From the cell containing the given text, extract its center point as [X, Y] coordinate. 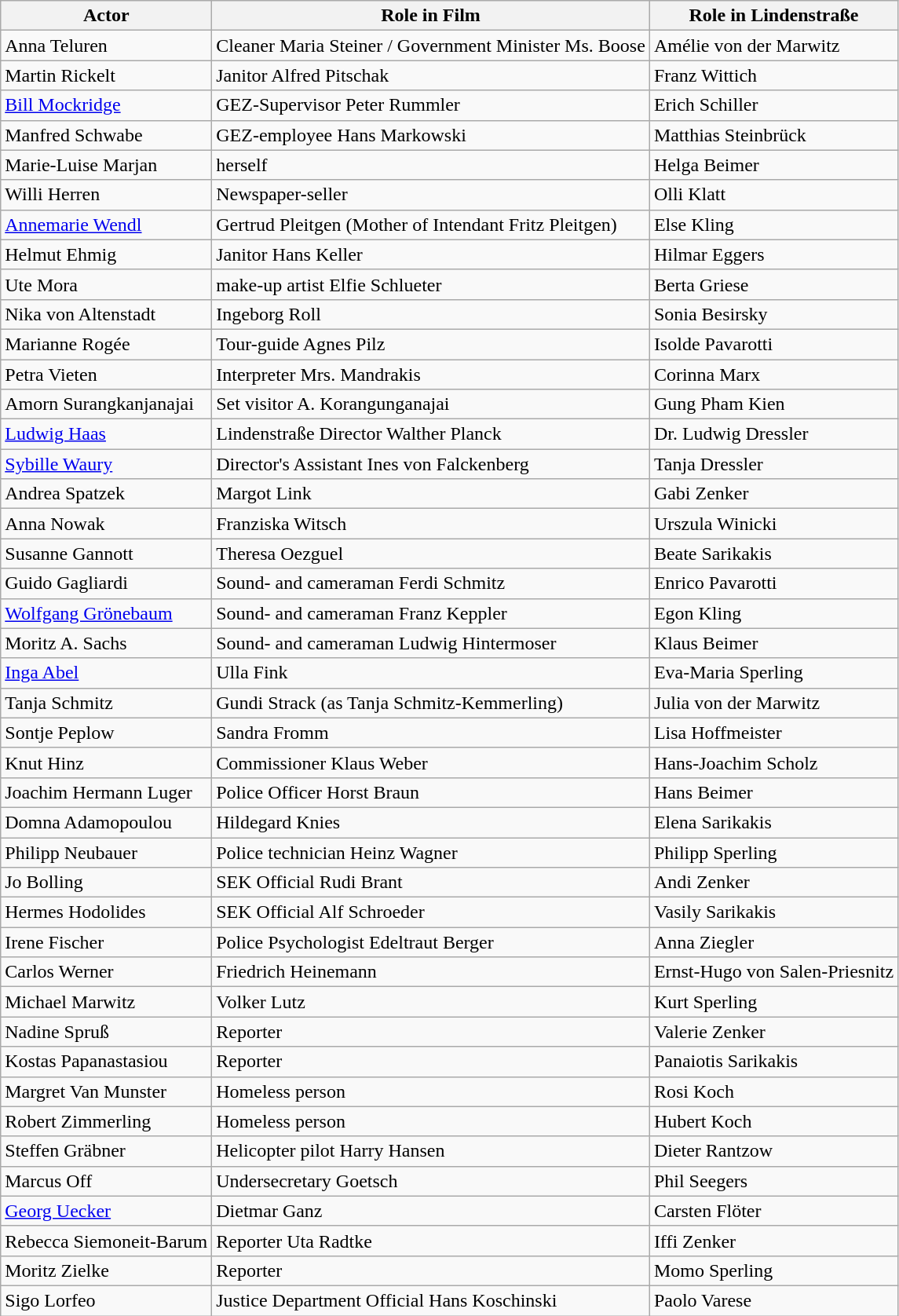
Sigo Lorfeo [107, 1300]
Role in Film [431, 16]
Franziska Witsch [431, 524]
Director's Assistant Ines von Falckenberg [431, 464]
Marcus Off [107, 1181]
Interpreter Mrs. Mandrakis [431, 375]
Sybille Waury [107, 464]
Gung Pham Kien [773, 404]
Sonia Besirsky [773, 314]
Reporter Uta Radtke [431, 1241]
Theresa Oezguel [431, 554]
Anna Teluren [107, 46]
Gertrud Pleitgen (Mother of Intendant Fritz Pleitgen) [431, 225]
Newspaper-seller [431, 195]
Cleaner Maria Steiner / Government Minister Ms. Boose [431, 46]
Ludwig Haas [107, 434]
Iffi Zenker [773, 1241]
Philipp Neubauer [107, 852]
Hans Beimer [773, 792]
Gundi Strack (as Tanja Schmitz-Kemmerling) [431, 703]
Moritz Zielke [107, 1270]
Ernst-Hugo von Salen-Priesnitz [773, 972]
Margot Link [431, 494]
Manfred Schwabe [107, 135]
Enrico Pavarotti [773, 583]
Hilmar Eggers [773, 254]
Justice Department Official Hans Koschinski [431, 1300]
Lindenstraße Director Walther Planck [431, 434]
Urszula Winicki [773, 524]
Set visitor A. Korangunganajai [431, 404]
Friedrich Heinemann [431, 972]
Erich Schiller [773, 105]
Phil Seegers [773, 1181]
SEK Official Rudi Brant [431, 883]
Sontje Peplow [107, 733]
Tanja Dressler [773, 464]
Lisa Hoffmeister [773, 733]
Valerie Zenker [773, 1032]
Philipp Sperling [773, 852]
Dietmar Ganz [431, 1211]
Helga Beimer [773, 165]
Dr. Ludwig Dressler [773, 434]
SEK Official Alf Schroeder [431, 912]
Berta Griese [773, 284]
GEZ-employee Hans Markowski [431, 135]
Commissioner Klaus Weber [431, 762]
Michael Marwitz [107, 1002]
Franz Wittich [773, 75]
Hans-Joachim Scholz [773, 762]
Margret Van Munster [107, 1091]
Anna Ziegler [773, 942]
Isolde Pavarotti [773, 344]
Helicopter pilot Harry Hansen [431, 1151]
Willi Herren [107, 195]
Carsten Flöter [773, 1211]
Panaiotis Sarikakis [773, 1062]
make-up artist Elfie Schlueter [431, 284]
Olli Klatt [773, 195]
Knut Hinz [107, 762]
Ute Mora [107, 284]
Police Psychologist Edeltraut Berger [431, 942]
Amorn Surangkanjanajai [107, 404]
Bill Mockridge [107, 105]
Else Kling [773, 225]
Petra Vieten [107, 375]
Janitor Hans Keller [431, 254]
Julia von der Marwitz [773, 703]
Wolfgang Grönebaum [107, 613]
Kurt Sperling [773, 1002]
Police Officer Horst Braun [431, 792]
Rosi Koch [773, 1091]
Joachim Hermann Luger [107, 792]
Irene Fischer [107, 942]
Robert Zimmerling [107, 1121]
Susanne Gannott [107, 554]
Sandra Fromm [431, 733]
Anna Nowak [107, 524]
Matthias Steinbrück [773, 135]
Moritz A. Sachs [107, 643]
Sound- and cameraman Franz Keppler [431, 613]
Andi Zenker [773, 883]
Volker Lutz [431, 1002]
Hildegard Knies [431, 822]
Steffen Gräbner [107, 1151]
herself [431, 165]
Dieter Rantzow [773, 1151]
Marianne Rogée [107, 344]
Elena Sarikakis [773, 822]
Police technician Heinz Wagner [431, 852]
Klaus Beimer [773, 643]
Tanja Schmitz [107, 703]
Rebecca Siemoneit-Barum [107, 1241]
Marie-Luise Marjan [107, 165]
Jo Bolling [107, 883]
Tour-guide Agnes Pilz [431, 344]
Momo Sperling [773, 1270]
Eva-Maria Sperling [773, 673]
Andrea Spatzek [107, 494]
Nika von Altenstadt [107, 314]
Georg Uecker [107, 1211]
Nadine Spruß [107, 1032]
Undersecretary Goetsch [431, 1181]
Ingeborg Roll [431, 314]
Egon Kling [773, 613]
Sound- and cameraman Ferdi Schmitz [431, 583]
Actor [107, 16]
Annemarie Wendl [107, 225]
Paolo Varese [773, 1300]
Vasily Sarikakis [773, 912]
GEZ-Supervisor Peter Rummler [431, 105]
Helmut Ehmig [107, 254]
Carlos Werner [107, 972]
Domna Adamopoulou [107, 822]
Beate Sarikakis [773, 554]
Amélie von der Marwitz [773, 46]
Martin Rickelt [107, 75]
Hermes Hodolides [107, 912]
Ulla Fink [431, 673]
Role in Lindenstraße [773, 16]
Kostas Papanastasiou [107, 1062]
Inga Abel [107, 673]
Guido Gagliardi [107, 583]
Janitor Alfred Pitschak [431, 75]
Corinna Marx [773, 375]
Hubert Koch [773, 1121]
Sound- and cameraman Ludwig Hintermoser [431, 643]
Gabi Zenker [773, 494]
